Scan for the cell matching the given text and deliver its (x, y) coordinate at center. 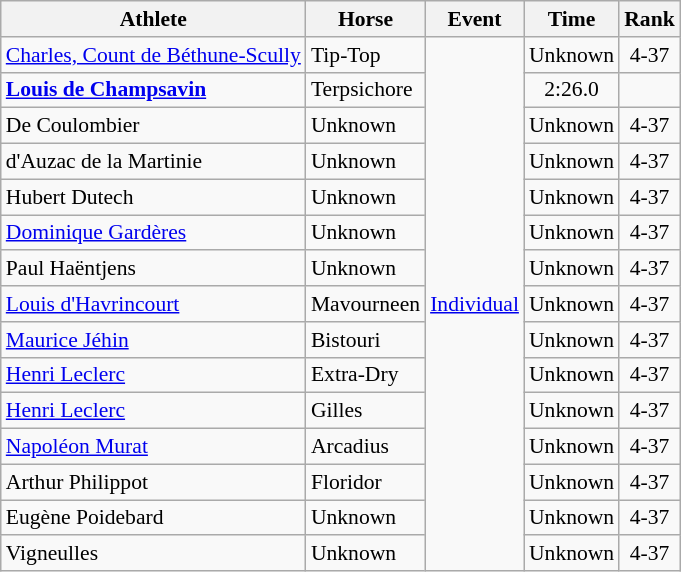
2:26.0 (572, 90)
Napoléon Murat (154, 447)
De Coulombier (154, 126)
d'Auzac de la Martinie (154, 162)
Terpsichore (366, 90)
Event (474, 19)
Louis d'Havrincourt (154, 304)
Bistouri (366, 340)
Athlete (154, 19)
Floridor (366, 482)
Vigneulles (154, 554)
Gilles (366, 411)
Charles, Count de Béthune-Scully (154, 55)
Horse (366, 19)
Maurice Jéhin (154, 340)
Arthur Philippot (154, 482)
Extra-Dry (366, 375)
Hubert Dutech (154, 197)
Louis de Champsavin (154, 90)
Dominique Gardères (154, 233)
Time (572, 19)
Individual (474, 304)
Eugène Poidebard (154, 518)
Tip-Top (366, 55)
Paul Haëntjens (154, 269)
Arcadius (366, 447)
Mavourneen (366, 304)
Rank (650, 19)
